For the text-containing cell, return its midpoint in (x, y) coordinate format. 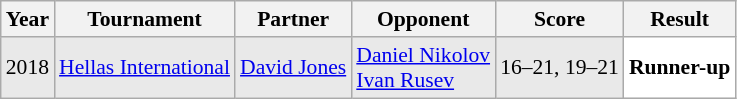
Score (560, 19)
Hellas International (144, 68)
Partner (293, 19)
David Jones (293, 68)
Runner-up (680, 68)
16–21, 19–21 (560, 68)
Result (680, 19)
Tournament (144, 19)
Daniel Nikolov Ivan Rusev (423, 68)
2018 (28, 68)
Year (28, 19)
Opponent (423, 19)
